Pinpoint the cell where the given text exists, returning its (x, y) midpoint coordinate. 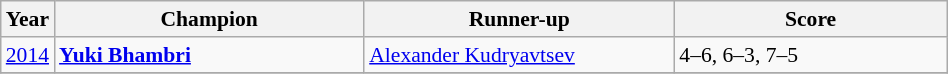
Alexander Kudryavtsev (519, 55)
Champion (209, 19)
Year (28, 19)
2014 (28, 55)
Runner-up (519, 19)
4–6, 6–3, 7–5 (810, 55)
Yuki Bhambri (209, 55)
Score (810, 19)
